Return (X, Y) of the center of cell containing provided text 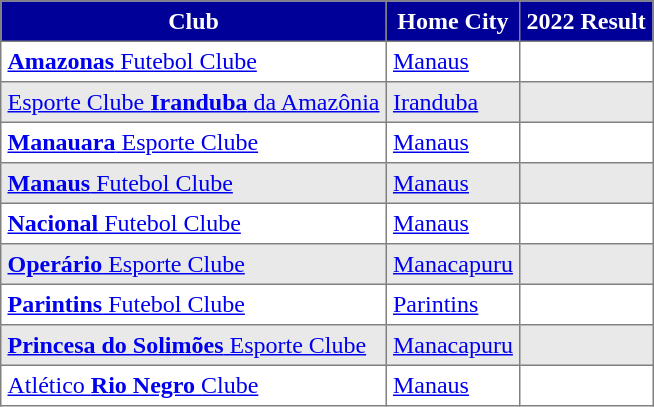
2022 Result (586, 21)
Club (194, 21)
Manauara Esporte Clube (194, 142)
Manaus Futebol Clube (194, 183)
Princesa do Solimões Esporte Clube (194, 345)
Operário Esporte Clube (194, 264)
Parintins (452, 304)
Esporte Clube Iranduba da Amazônia (194, 102)
Parintins Futebol Clube (194, 304)
Amazonas Futebol Clube (194, 61)
Nacional Futebol Clube (194, 223)
Atlético Rio Negro Clube (194, 385)
Iranduba (452, 102)
Home City (452, 21)
